Locate the cell with the specified text and output its [X, Y] center coordinate. 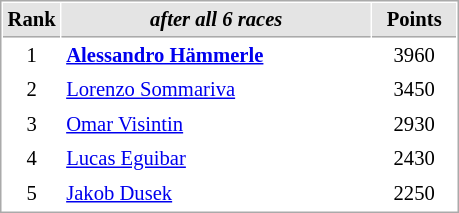
Jakob Dusek [216, 194]
Alessandro Hämmerle [216, 56]
2 [32, 90]
Lucas Eguibar [216, 158]
3960 [414, 56]
1 [32, 56]
5 [32, 194]
Lorenzo Sommariva [216, 90]
4 [32, 158]
2250 [414, 194]
3 [32, 124]
Points [414, 20]
2430 [414, 158]
Omar Visintin [216, 124]
Rank [32, 20]
2930 [414, 124]
3450 [414, 90]
after all 6 races [216, 20]
